Scan for the cell matching the given text and deliver its (x, y) coordinate at center. 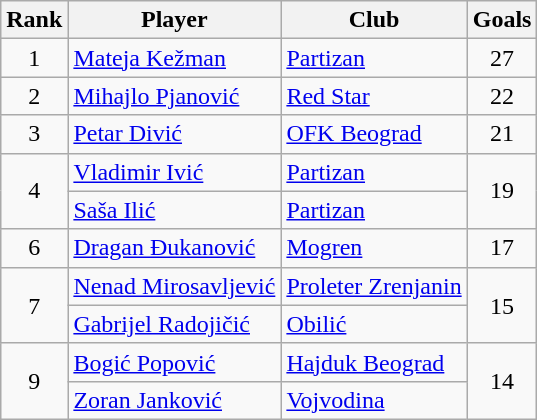
Vojvodina (374, 400)
Bogić Popović (174, 362)
Mihajlo Pjanović (174, 96)
17 (502, 248)
Petar Divić (174, 134)
Rank (34, 20)
9 (34, 381)
19 (502, 191)
Gabrijel Radojičić (174, 324)
3 (34, 134)
15 (502, 305)
Red Star (374, 96)
Zoran Janković (174, 400)
Club (374, 20)
6 (34, 248)
Dragan Đukanović (174, 248)
2 (34, 96)
27 (502, 58)
22 (502, 96)
Vladimir Ivić (174, 172)
4 (34, 191)
Obilić (374, 324)
Mateja Kežman (174, 58)
Player (174, 20)
Mogren (374, 248)
OFK Beograd (374, 134)
Hajduk Beograd (374, 362)
14 (502, 381)
21 (502, 134)
7 (34, 305)
Goals (502, 20)
1 (34, 58)
Saša Ilić (174, 210)
Proleter Zrenjanin (374, 286)
Nenad Mirosavljević (174, 286)
